Pinpoint the cell where the given text exists, returning its [X, Y] midpoint coordinate. 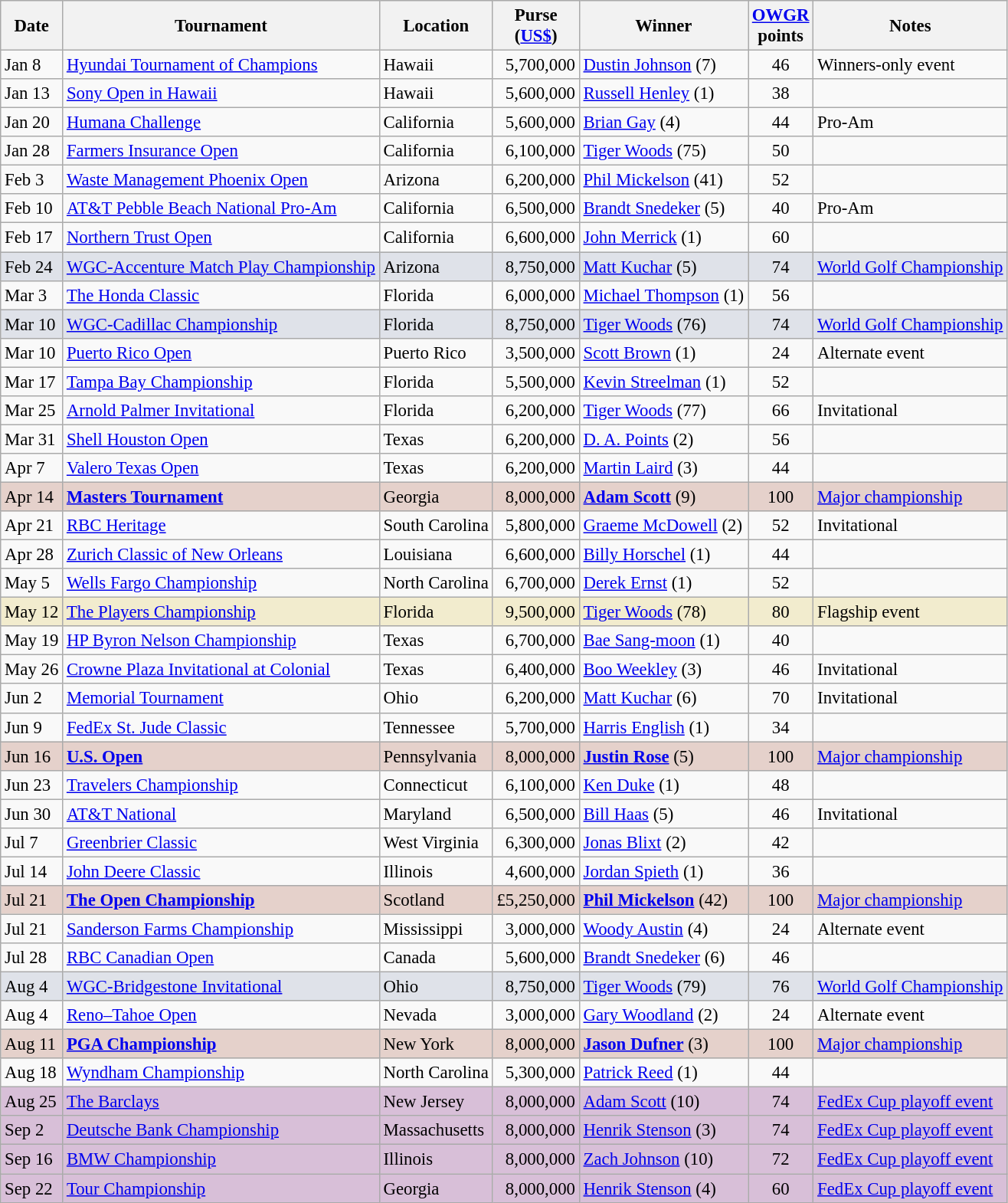
John Deere Classic [221, 871]
Tiger Woods (75) [663, 151]
Scotland [436, 900]
Valero Texas Open [221, 468]
Brandt Snedeker (6) [663, 958]
6,300,000 [536, 843]
May 19 [32, 641]
RBC Heritage [221, 526]
Sanderson Farms Championship [221, 929]
Feb 10 [32, 209]
Phil Mickelson (41) [663, 180]
Tampa Bay Championship [221, 382]
76 [780, 987]
Apr 14 [32, 497]
Russell Henley (1) [663, 93]
42 [780, 843]
Maryland [436, 814]
Michael Thompson (1) [663, 295]
5,300,000 [536, 1073]
Jan 20 [32, 123]
Tournament [221, 26]
Pennsylvania [436, 756]
PGA Championship [221, 1044]
72 [780, 1159]
Jordan Spieth (1) [663, 871]
Sep 16 [32, 1159]
Martin Laird (3) [663, 468]
£5,250,000 [536, 900]
Flagship event [910, 612]
Nevada [436, 1015]
May 26 [32, 670]
Jonas Blixt (2) [663, 843]
Feb 3 [32, 180]
Sony Open in Hawaii [221, 93]
Purse(US$) [536, 26]
Memorial Tournament [221, 699]
Woody Austin (4) [663, 929]
New Jersey [436, 1102]
Wells Fargo Championship [221, 583]
Brandt Snedeker (5) [663, 209]
Bae Sang-moon (1) [663, 641]
Winners-only event [910, 65]
Travelers Championship [221, 785]
Tiger Woods (76) [663, 324]
Phil Mickelson (42) [663, 900]
3,500,000 [536, 352]
Graeme McDowell (2) [663, 526]
Sep 2 [32, 1130]
Zach Johnson (10) [663, 1159]
Crowne Plaza Invitational at Colonial [221, 670]
Winner [663, 26]
66 [780, 411]
Reno–Tahoe Open [221, 1015]
Tiger Woods (79) [663, 987]
New York [436, 1044]
Harris English (1) [663, 727]
May 12 [32, 612]
U.S. Open [221, 756]
Jun 30 [32, 814]
6,400,000 [536, 670]
Jun 16 [32, 756]
Louisiana [436, 555]
Date [32, 26]
Aug 18 [32, 1073]
Mar 17 [32, 382]
Adam Scott (10) [663, 1102]
Hyundai Tournament of Champions [221, 65]
Gary Woodland (2) [663, 1015]
Tour Championship [221, 1188]
John Merrick (1) [663, 238]
Kevin Streelman (1) [663, 382]
Feb 17 [32, 238]
Jun 2 [32, 699]
Apr 21 [32, 526]
WGC-Cadillac Championship [221, 324]
Boo Weekley (3) [663, 670]
The Players Championship [221, 612]
Northern Trust Open [221, 238]
Tiger Woods (77) [663, 411]
50 [780, 151]
Greenbrier Classic [221, 843]
Henrik Stenson (4) [663, 1188]
Farmers Insurance Open [221, 151]
Dustin Johnson (7) [663, 65]
48 [780, 785]
Apr 7 [32, 468]
Shell Houston Open [221, 439]
80 [780, 612]
34 [780, 727]
BMW Championship [221, 1159]
36 [780, 871]
Adam Scott (9) [663, 497]
Puerto Rico [436, 352]
38 [780, 93]
FedEx St. Jude Classic [221, 727]
The Barclays [221, 1102]
9,500,000 [536, 612]
WGC-Accenture Match Play Championship [221, 267]
70 [780, 699]
West Virginia [436, 843]
Masters Tournament [221, 497]
Humana Challenge [221, 123]
Puerto Rico Open [221, 352]
5,500,000 [536, 382]
Feb 24 [32, 267]
Jun 9 [32, 727]
The Open Championship [221, 900]
Deutsche Bank Championship [221, 1130]
WGC-Bridgestone Invitational [221, 987]
Jun 23 [32, 785]
Mar 31 [32, 439]
Justin Rose (5) [663, 756]
Jason Dufner (3) [663, 1044]
Billy Horschel (1) [663, 555]
May 5 [32, 583]
Mar 3 [32, 295]
Wyndham Championship [221, 1073]
4,600,000 [536, 871]
HP Byron Nelson Championship [221, 641]
AT&T Pebble Beach National Pro-Am [221, 209]
Aug 11 [32, 1044]
Jan 13 [32, 93]
Derek Ernst (1) [663, 583]
Matt Kuchar (5) [663, 267]
Scott Brown (1) [663, 352]
Jul 7 [32, 843]
Patrick Reed (1) [663, 1073]
D. A. Points (2) [663, 439]
Location [436, 26]
Matt Kuchar (6) [663, 699]
Bill Haas (5) [663, 814]
Waste Management Phoenix Open [221, 180]
Notes [910, 26]
Tiger Woods (78) [663, 612]
Zurich Classic of New Orleans [221, 555]
Connecticut [436, 785]
Canada [436, 958]
Tennessee [436, 727]
Jul 14 [32, 871]
5,800,000 [536, 526]
Aug 25 [32, 1102]
Jul 28 [32, 958]
RBC Canadian Open [221, 958]
Arnold Palmer Invitational [221, 411]
6,000,000 [536, 295]
Mar 25 [32, 411]
The Honda Classic [221, 295]
Jan 8 [32, 65]
Ken Duke (1) [663, 785]
Mississippi [436, 929]
Henrik Stenson (3) [663, 1130]
Massachusetts [436, 1130]
Apr 28 [32, 555]
Brian Gay (4) [663, 123]
Jan 28 [32, 151]
AT&T National [221, 814]
OWGRpoints [780, 26]
South Carolina [436, 526]
Sep 22 [32, 1188]
